Determine the [x, y] coordinate at the center of the cell enclosing the given text.  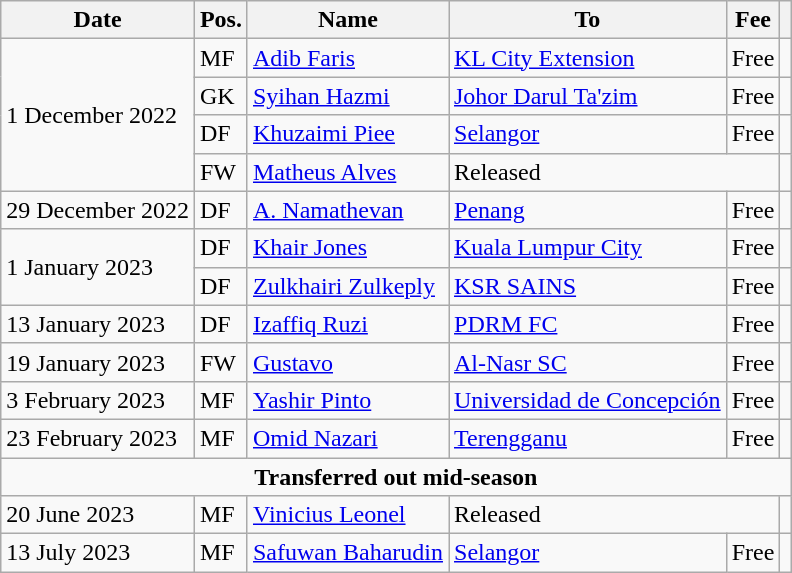
Syihan Hazmi [348, 96]
Terengganu [587, 438]
PDRM FC [587, 324]
1 January 2023 [98, 267]
To [587, 20]
GK [220, 96]
Al-Nasr SC [587, 362]
3 February 2023 [98, 400]
Vinicius Leonel [348, 515]
23 February 2023 [98, 438]
Kuala Lumpur City [587, 248]
KL City Extension [587, 58]
Safuwan Baharudin [348, 553]
Yashir Pinto [348, 400]
19 January 2023 [98, 362]
A. Namathevan [348, 210]
Zulkhairi Zulkeply [348, 286]
Gustavo [348, 362]
Izaffiq Ruzi [348, 324]
29 December 2022 [98, 210]
20 June 2023 [98, 515]
Transferred out mid-season [396, 477]
Fee [753, 20]
Matheus Alves [348, 172]
Adib Faris [348, 58]
Name [348, 20]
Universidad de Concepción [587, 400]
1 December 2022 [98, 115]
Omid Nazari [348, 438]
Johor Darul Ta'zim [587, 96]
Date [98, 20]
Pos. [220, 20]
13 January 2023 [98, 324]
Penang [587, 210]
KSR SAINS [587, 286]
Khuzaimi Piee [348, 134]
Khair Jones [348, 248]
13 July 2023 [98, 553]
